From the cell containing the given text, extract its center point as (X, Y) coordinate. 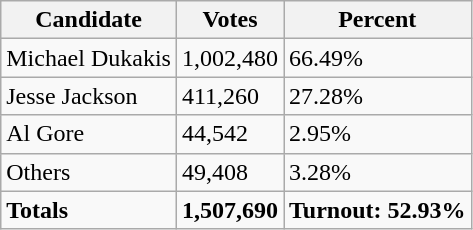
Votes (230, 20)
Michael Dukakis (89, 58)
Totals (89, 210)
Others (89, 172)
Turnout: 52.93% (378, 210)
1,002,480 (230, 58)
Jesse Jackson (89, 96)
3.28% (378, 172)
44,542 (230, 134)
1,507,690 (230, 210)
Al Gore (89, 134)
Percent (378, 20)
Candidate (89, 20)
27.28% (378, 96)
2.95% (378, 134)
66.49% (378, 58)
49,408 (230, 172)
411,260 (230, 96)
